Identify which cell holds the provided text, then report its (x, y) central coordinate. 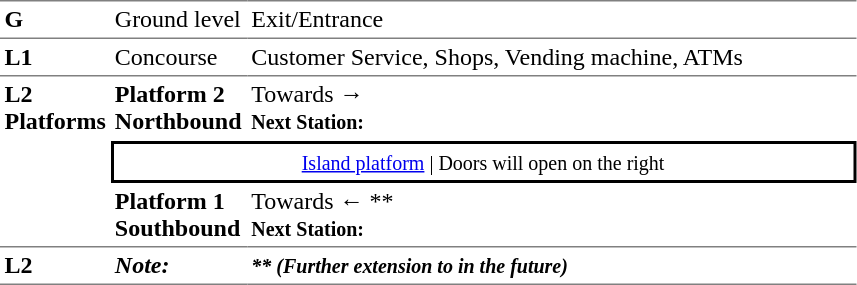
G (55, 20)
Customer Service, Shops, Vending machine, ATMs (552, 58)
Island platform | Doors will open on the right (483, 162)
Concourse (178, 58)
Platform 2Northbound (178, 108)
L1 (55, 58)
L2Platforms (55, 162)
Exit/Entrance (552, 20)
Towards → Next Station: (552, 108)
Ground level (178, 20)
Platform 1Southbound (178, 215)
Towards ← **Next Station: (552, 215)
